Return (x, y) of the center of cell containing provided text 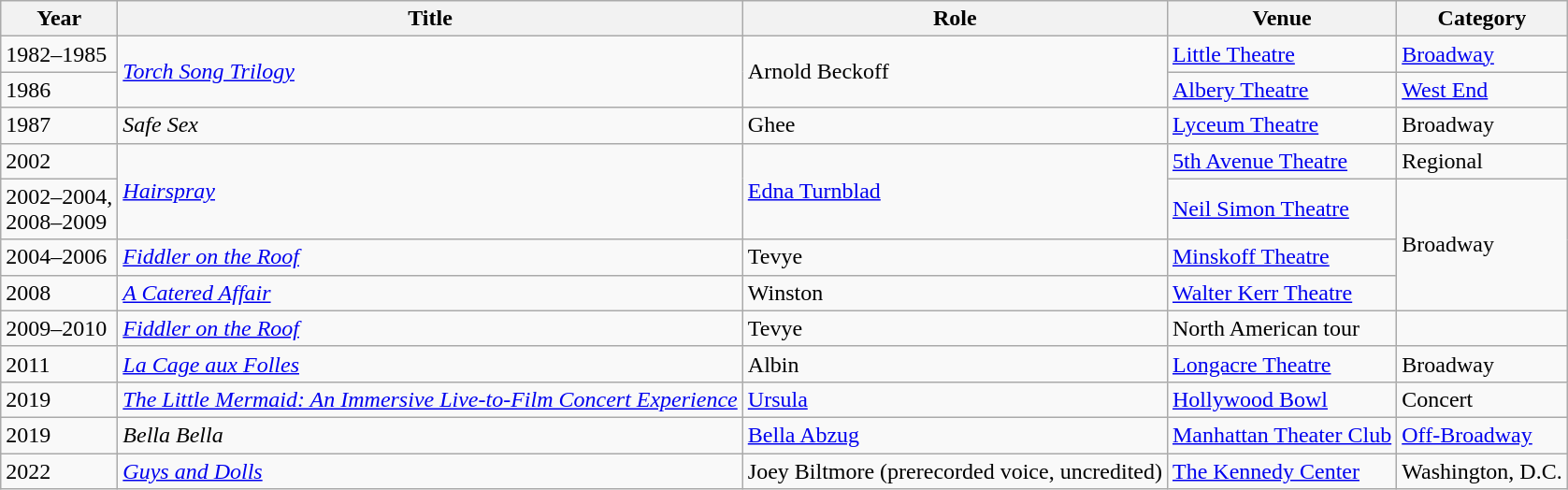
Lyceum Theatre (1281, 125)
Albin (955, 364)
5th Avenue Theatre (1281, 161)
2002–2004,2008–2009 (60, 209)
1987 (60, 125)
Bella Abzug (955, 435)
Regional (1482, 161)
Arnold Beckoff (955, 72)
Venue (1281, 19)
Concert (1482, 399)
Ursula (955, 399)
2011 (60, 364)
2008 (60, 293)
Year (60, 19)
Guys and Dolls (430, 470)
North American tour (1281, 328)
Bella Bella (430, 435)
Category (1482, 19)
Title (430, 19)
Washington, D.C. (1482, 470)
Longacre Theatre (1281, 364)
Little Theatre (1281, 54)
Joey Biltmore (prerecorded voice, uncredited) (955, 470)
Albery Theatre (1281, 90)
1986 (60, 90)
La Cage aux Folles (430, 364)
Manhattan Theater Club (1281, 435)
Hairspray (430, 191)
Off-Broadway (1482, 435)
2009–2010 (60, 328)
The Little Mermaid: An Immersive Live-to-Film Concert Experience (430, 399)
2004–2006 (60, 257)
2022 (60, 470)
Minskoff Theatre (1281, 257)
1982–1985 (60, 54)
2002 (60, 161)
Neil Simon Theatre (1281, 209)
Hollywood Bowl (1281, 399)
Edna Turnblad (955, 191)
Winston (955, 293)
Role (955, 19)
Torch Song Trilogy (430, 72)
Safe Sex (430, 125)
Ghee (955, 125)
Walter Kerr Theatre (1281, 293)
West End (1482, 90)
A Catered Affair (430, 293)
The Kennedy Center (1281, 470)
